Identify which cell holds the provided text, then report its [x, y] central coordinate. 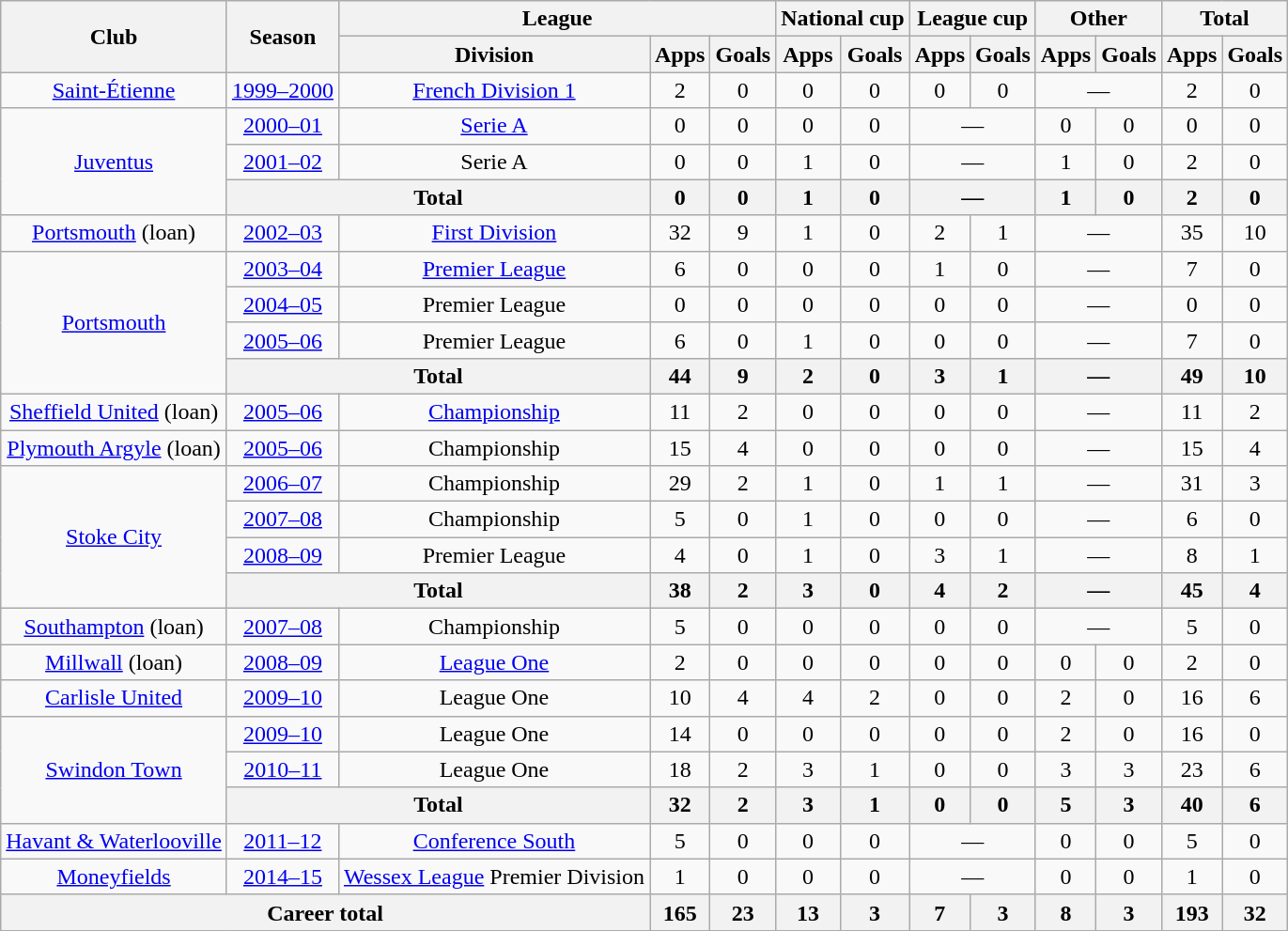
2001–02 [282, 162]
Portsmouth [115, 322]
French Division 1 [494, 90]
165 [680, 912]
29 [680, 484]
Conference South [494, 841]
14 [680, 734]
2000–01 [282, 126]
League cup [972, 19]
Career total [325, 912]
Plymouth Argyle (loan) [115, 448]
Division [494, 54]
38 [680, 591]
193 [1191, 912]
49 [1191, 376]
44 [680, 376]
Moneyfields [115, 877]
Club [115, 37]
Havant & Waterlooville [115, 841]
Swindon Town [115, 769]
Season [282, 37]
2002–03 [282, 233]
31 [1191, 484]
2006–07 [282, 484]
Other [1098, 19]
2014–15 [282, 877]
Carlisle United [115, 698]
2011–12 [282, 841]
13 [808, 912]
Sheffield United (loan) [115, 411]
Stoke City [115, 537]
40 [1191, 805]
2004–05 [282, 304]
Millwall (loan) [115, 662]
Portsmouth (loan) [115, 233]
League [556, 19]
1999–2000 [282, 90]
Wessex League Premier Division [494, 877]
Southampton (loan) [115, 627]
2010–11 [282, 769]
First Division [494, 233]
18 [680, 769]
Saint-Étienne [115, 90]
45 [1191, 591]
Juventus [115, 162]
35 [1191, 233]
National cup [843, 19]
2003–04 [282, 269]
